Locate the cell with the specified text and output its [X, Y] center coordinate. 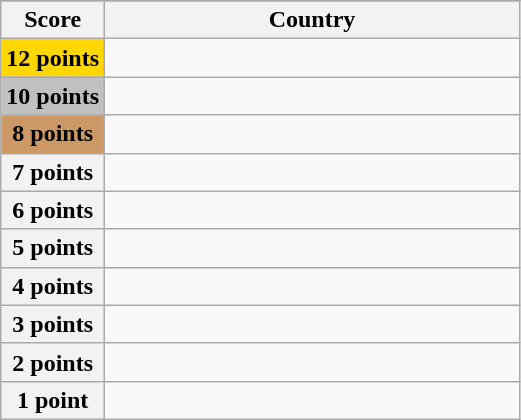
Score [53, 20]
Country [312, 20]
3 points [53, 324]
12 points [53, 58]
6 points [53, 210]
8 points [53, 134]
7 points [53, 172]
2 points [53, 362]
1 point [53, 400]
10 points [53, 96]
5 points [53, 248]
4 points [53, 286]
